For the text-containing cell, return its midpoint in (x, y) coordinate format. 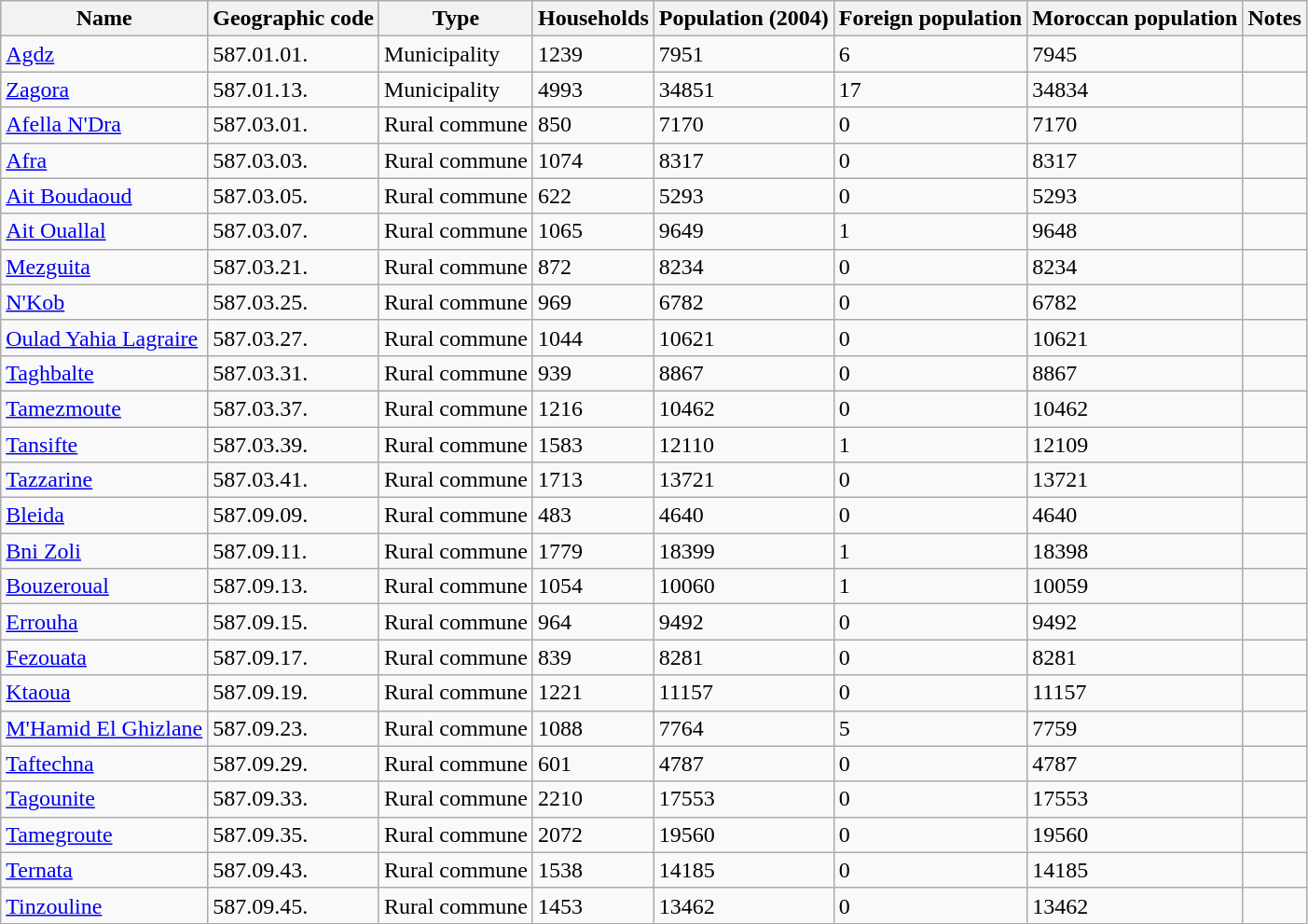
964 (593, 622)
Foreign population (930, 19)
587.03.37. (294, 408)
10060 (744, 586)
872 (593, 267)
1074 (593, 160)
Afra (104, 160)
587.03.05. (294, 196)
Type (455, 19)
N'Kob (104, 302)
Zagora (104, 90)
587.09.43. (294, 870)
Bouzeroual (104, 586)
Tinzouline (104, 905)
587.03.39. (294, 445)
Tamezmoute (104, 408)
1453 (593, 905)
M'Hamid El Ghizlane (104, 728)
839 (593, 657)
Taghbalte (104, 373)
17 (930, 90)
587.03.07. (294, 231)
5 (930, 728)
587.09.29. (294, 764)
10059 (1136, 586)
34851 (744, 90)
2210 (593, 799)
587.09.35. (294, 834)
Ktaoua (104, 693)
Geographic code (294, 19)
18399 (744, 551)
587.03.27. (294, 338)
587.03.03. (294, 160)
587.09.17. (294, 657)
Population (2004) (744, 19)
1088 (593, 728)
34834 (1136, 90)
6 (930, 54)
Ait Boudaoud (104, 196)
587.09.45. (294, 905)
Bni Zoli (104, 551)
587.09.13. (294, 586)
587.03.41. (294, 480)
587.03.21. (294, 267)
483 (593, 516)
587.09.15. (294, 622)
Notes (1274, 19)
587.09.19. (294, 693)
7759 (1136, 728)
Mezguita (104, 267)
1779 (593, 551)
Households (593, 19)
Tazzarine (104, 480)
Ait Ouallal (104, 231)
Errouha (104, 622)
622 (593, 196)
Ternata (104, 870)
12109 (1136, 445)
1583 (593, 445)
1216 (593, 408)
587.01.01. (294, 54)
18398 (1136, 551)
587.09.11. (294, 551)
7945 (1136, 54)
Afella N'Dra (104, 125)
1044 (593, 338)
Tamegroute (104, 834)
Fezouata (104, 657)
587.09.23. (294, 728)
Moroccan population (1136, 19)
939 (593, 373)
7951 (744, 54)
Oulad Yahia Lagraire (104, 338)
7764 (744, 728)
969 (593, 302)
587.03.25. (294, 302)
1065 (593, 231)
1538 (593, 870)
1713 (593, 480)
587.09.33. (294, 799)
Agdz (104, 54)
12110 (744, 445)
Bleida (104, 516)
850 (593, 125)
1221 (593, 693)
587.09.09. (294, 516)
587.03.31. (294, 373)
1239 (593, 54)
Taftechna (104, 764)
587.03.01. (294, 125)
Name (104, 19)
2072 (593, 834)
4993 (593, 90)
Tagounite (104, 799)
9648 (1136, 231)
9649 (744, 231)
Tansifte (104, 445)
1054 (593, 586)
601 (593, 764)
587.01.13. (294, 90)
